Scan for the cell matching the given text and deliver its [x, y] coordinate at center. 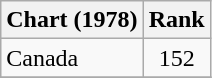
Chart (1978) [72, 20]
Canada [72, 58]
Rank [176, 20]
152 [176, 58]
